Pinpoint the cell where the given text exists, returning its [X, Y] midpoint coordinate. 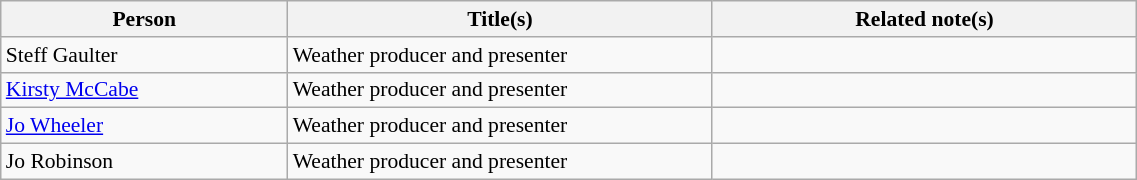
Jo Wheeler [144, 126]
Person [144, 19]
Related note(s) [924, 19]
Jo Robinson [144, 162]
Kirsty McCabe [144, 90]
Steff Gaulter [144, 55]
Title(s) [500, 19]
